Return the (x, y) coordinate for the center point of the cell that contains the specified text.  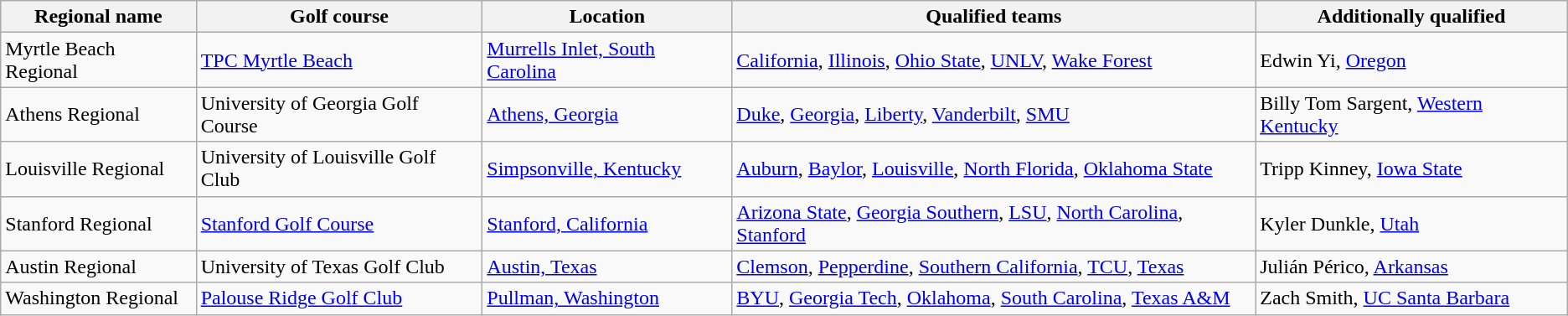
Murrells Inlet, South Carolina (607, 60)
Athens, Georgia (607, 114)
Clemson, Pepperdine, Southern California, TCU, Texas (993, 267)
Golf course (339, 17)
Stanford Golf Course (339, 223)
Athens Regional (99, 114)
Stanford Regional (99, 223)
BYU, Georgia Tech, Oklahoma, South Carolina, Texas A&M (993, 298)
Arizona State, Georgia Southern, LSU, North Carolina, Stanford (993, 223)
Louisville Regional (99, 169)
Zach Smith, UC Santa Barbara (1412, 298)
University of Georgia Golf Course (339, 114)
Pullman, Washington (607, 298)
Duke, Georgia, Liberty, Vanderbilt, SMU (993, 114)
University of Texas Golf Club (339, 267)
Myrtle Beach Regional (99, 60)
Additionally qualified (1412, 17)
Julián Périco, Arkansas (1412, 267)
Austin Regional (99, 267)
Palouse Ridge Golf Club (339, 298)
Billy Tom Sargent, Western Kentucky (1412, 114)
TPC Myrtle Beach (339, 60)
Stanford, California (607, 223)
Simpsonville, Kentucky (607, 169)
Edwin Yi, Oregon (1412, 60)
Auburn, Baylor, Louisville, North Florida, Oklahoma State (993, 169)
Austin, Texas (607, 267)
Tripp Kinney, Iowa State (1412, 169)
Washington Regional (99, 298)
University of Louisville Golf Club (339, 169)
Regional name (99, 17)
California, Illinois, Ohio State, UNLV, Wake Forest (993, 60)
Qualified teams (993, 17)
Location (607, 17)
Kyler Dunkle, Utah (1412, 223)
